Output the [x, y] coordinate of the center of the cell containing the given text.  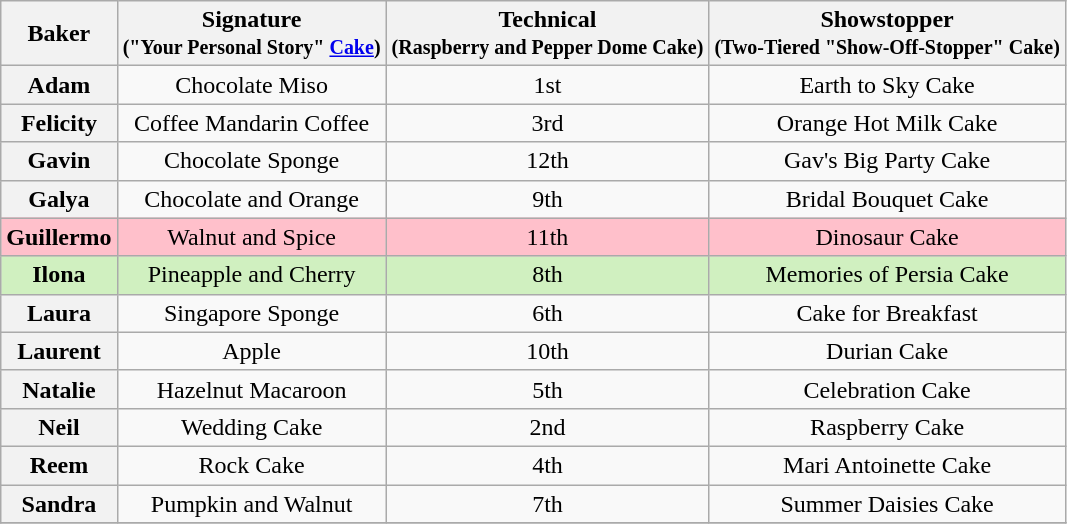
Singapore Sponge [252, 313]
Laura [59, 313]
10th [548, 351]
Dinosaur Cake [887, 237]
5th [548, 389]
Chocolate Miso [252, 85]
Reem [59, 465]
1st [548, 85]
2nd [548, 427]
Orange Hot Milk Cake [887, 123]
Raspberry Cake [887, 427]
Gav's Big Party Cake [887, 161]
Baker [59, 34]
3rd [548, 123]
Hazelnut Macaroon [252, 389]
7th [548, 503]
Gavin [59, 161]
Coffee Mandarin Coffee [252, 123]
8th [548, 275]
Earth to Sky Cake [887, 85]
Summer Daisies Cake [887, 503]
Memories of Persia Cake [887, 275]
Natalie [59, 389]
Chocolate and Orange [252, 199]
Rock Cake [252, 465]
4th [548, 465]
Durian Cake [887, 351]
Guillermo [59, 237]
Technical(Raspberry and Pepper Dome Cake) [548, 34]
Ilona [59, 275]
Sandra [59, 503]
Galya [59, 199]
11th [548, 237]
Adam [59, 85]
Pineapple and Cherry [252, 275]
Signature("Your Personal Story" Cake) [252, 34]
Pumpkin and Walnut [252, 503]
9th [548, 199]
Bridal Bouquet Cake [887, 199]
Felicity [59, 123]
6th [548, 313]
Neil [59, 427]
12th [548, 161]
Walnut and Spice [252, 237]
Mari Antoinette Cake [887, 465]
Chocolate Sponge [252, 161]
Showstopper(Two-Tiered "Show-Off-Stopper" Cake) [887, 34]
Cake for Breakfast [887, 313]
Apple [252, 351]
Laurent [59, 351]
Celebration Cake [887, 389]
Wedding Cake [252, 427]
